Return the [X, Y] coordinate for the center point of the cell that contains the specified text.  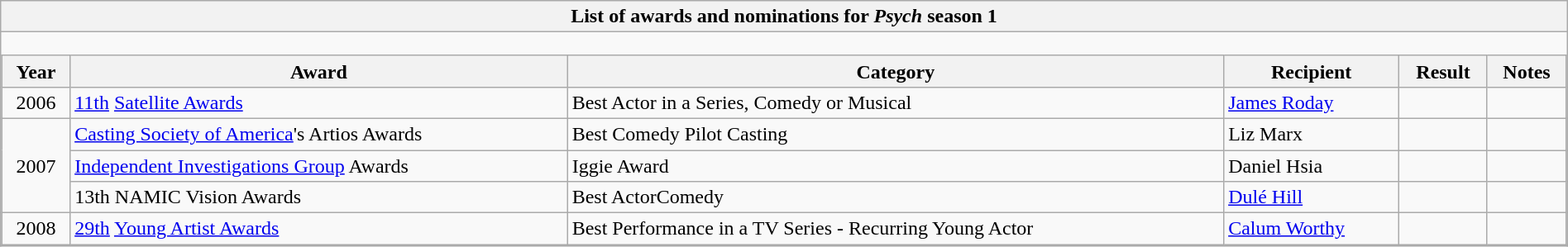
Notes [1527, 71]
2008 [36, 229]
Casting Society of America's Artios Awards [319, 134]
Iggie Award [896, 166]
Year [36, 71]
Independent Investigations Group Awards [319, 166]
Result [1444, 71]
List of awards and nominations for Psych season 1 [784, 17]
Best Actor in a Series, Comedy or Musical [896, 102]
13th NAMIC Vision Awards [319, 197]
29th Young Artist Awards [319, 229]
Liz Marx [1312, 134]
Best Performance in a TV Series - Recurring Young Actor [896, 229]
James Roday [1312, 102]
Calum Worthy [1312, 229]
Award [319, 71]
Dulé Hill [1312, 197]
Best ActorComedy [896, 197]
2007 [36, 165]
11th Satellite Awards [319, 102]
Daniel Hsia [1312, 166]
Recipient [1312, 71]
Best Comedy Pilot Casting [896, 134]
2006 [36, 102]
Category [896, 71]
